From the cell containing the given text, extract its center point as [X, Y] coordinate. 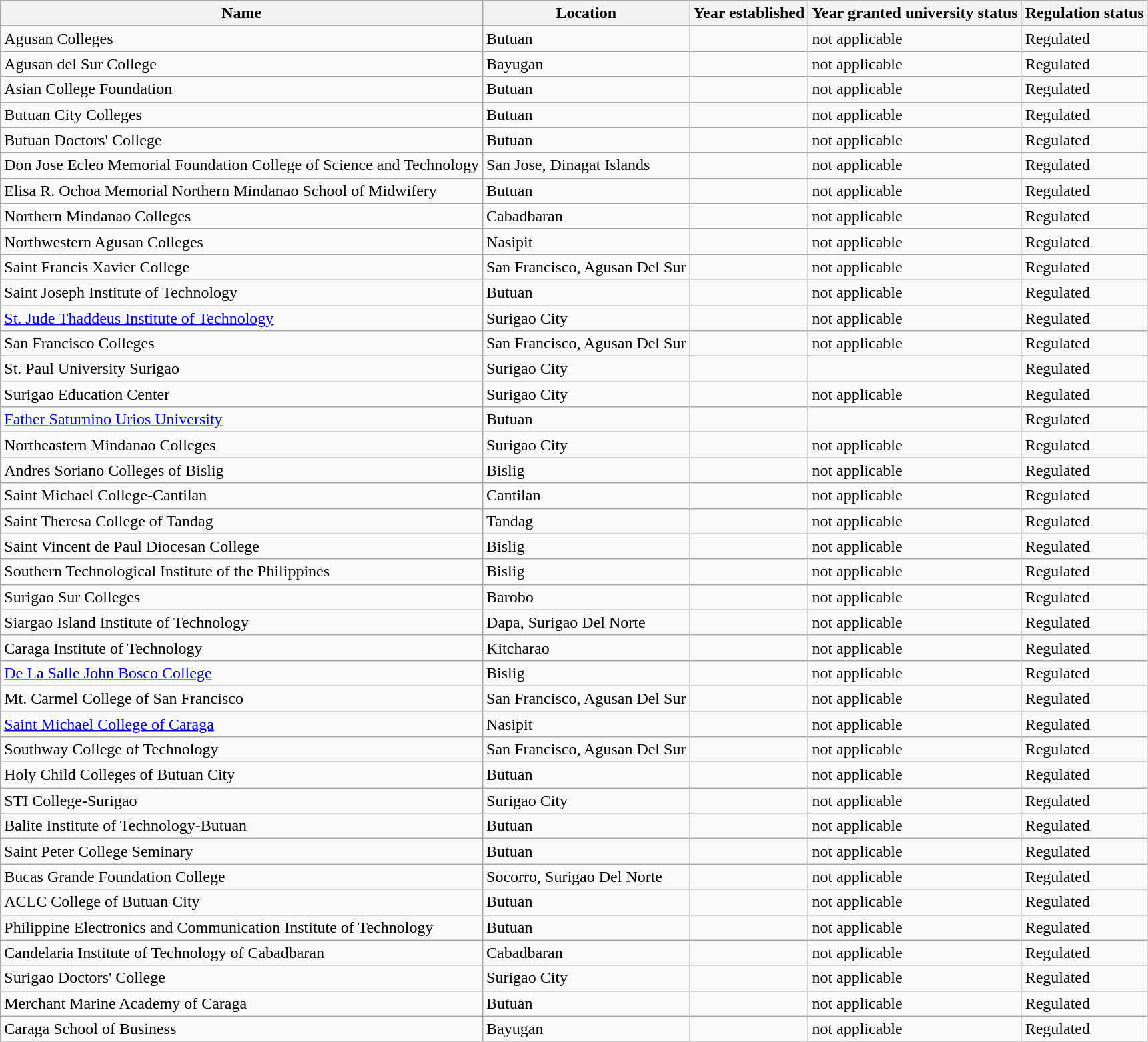
Agusan del Sur College [241, 64]
St. Jude Thaddeus Institute of Technology [241, 318]
Saint Theresa College of Tandag [241, 521]
Don Jose Ecleo Memorial Foundation College of Science and Technology [241, 165]
Bucas Grande Foundation College [241, 877]
Butuan City Colleges [241, 115]
Caraga School of Business [241, 1029]
San Francisco Colleges [241, 344]
Surigao Education Center [241, 394]
Location [586, 13]
Barobo [586, 597]
Northern Mindanao Colleges [241, 216]
Candelaria Institute of Technology of Cabadbaran [241, 953]
Merchant Marine Academy of Caraga [241, 1003]
Saint Francis Xavier College [241, 267]
Balite Institute of Technology-Butuan [241, 826]
Holy Child Colleges of Butuan City [241, 775]
Asian College Foundation [241, 89]
Saint Michael College of Caraga [241, 724]
Surigao Sur Colleges [241, 597]
Surigao Doctors' College [241, 978]
Kitcharao [586, 648]
Tandag [586, 521]
Year granted university status [915, 13]
Year established [749, 13]
Northeastern Mindanao Colleges [241, 445]
Regulation status [1085, 13]
STI College-Surigao [241, 801]
ACLC College of Butuan City [241, 902]
Father Saturnino Urios University [241, 420]
Socorro, Surigao Del Norte [586, 877]
Philippine Electronics and Communication Institute of Technology [241, 927]
Cantilan [586, 496]
Caraga Institute of Technology [241, 648]
Mt. Carmel College of San Francisco [241, 698]
Agusan Colleges [241, 39]
Saint Michael College-Cantilan [241, 496]
Dapa, Surigao Del Norte [586, 622]
De La Salle John Bosco College [241, 673]
Saint Joseph Institute of Technology [241, 292]
San Jose, Dinagat Islands [586, 165]
Butuan Doctors' College [241, 140]
Northwestern Agusan Colleges [241, 241]
Andres Soriano Colleges of Bislig [241, 470]
Saint Peter College Seminary [241, 851]
Southern Technological Institute of the Philippines [241, 572]
Name [241, 13]
Elisa R. Ochoa Memorial Northern Mindanao School of Midwifery [241, 191]
St. Paul University Surigao [241, 369]
Siargao Island Institute of Technology [241, 622]
Saint Vincent de Paul Diocesan College [241, 546]
Southway College of Technology [241, 750]
